From the cell containing the given text, extract its center point as [X, Y] coordinate. 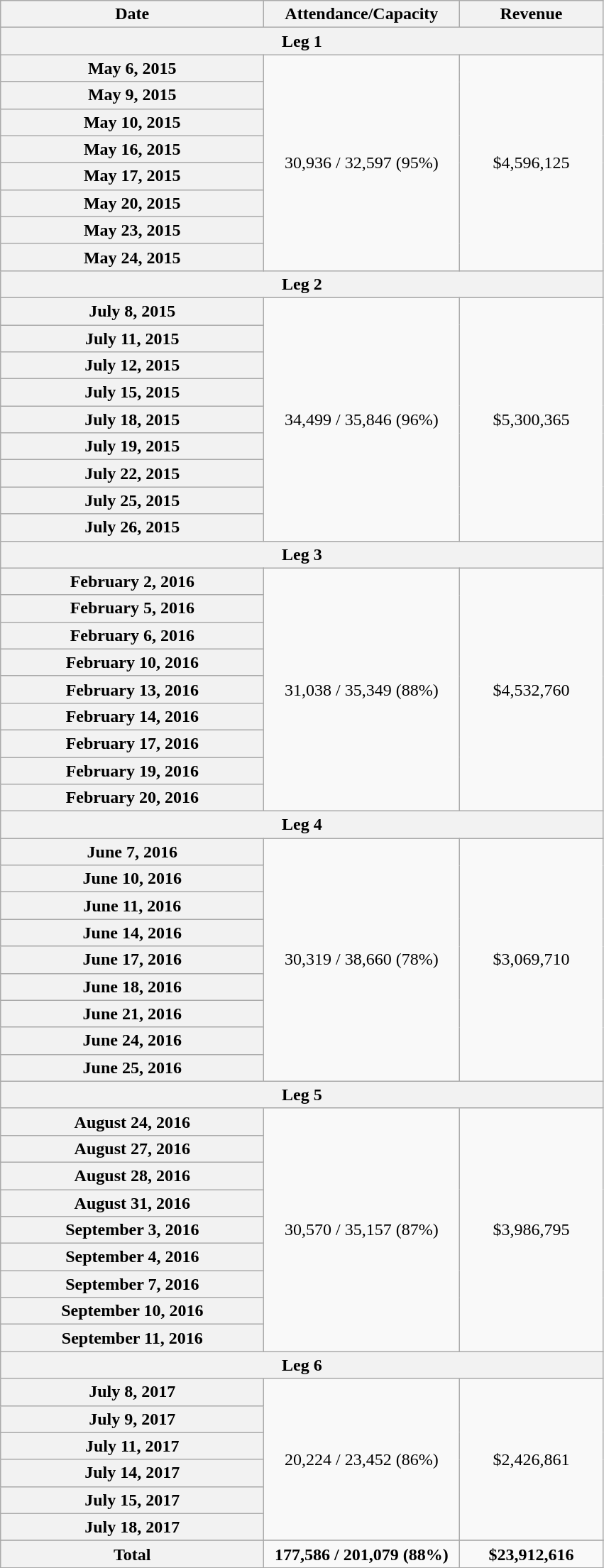
$3,986,795 [531, 1229]
Leg 5 [302, 1095]
July 11, 2017 [132, 1446]
February 6, 2016 [132, 635]
May 23, 2015 [132, 230]
June 25, 2016 [132, 1068]
February 5, 2016 [132, 608]
February 13, 2016 [132, 689]
February 20, 2016 [132, 798]
Leg 3 [302, 554]
August 27, 2016 [132, 1148]
Leg 4 [302, 825]
May 20, 2015 [132, 203]
July 26, 2015 [132, 527]
July 15, 2017 [132, 1500]
July 15, 2015 [132, 393]
Leg 6 [302, 1365]
February 10, 2016 [132, 662]
September 4, 2016 [132, 1257]
$2,426,861 [531, 1459]
Revenue [531, 14]
31,038 / 35,349 (88%) [362, 690]
June 24, 2016 [132, 1041]
July 22, 2015 [132, 473]
July 18, 2015 [132, 420]
Attendance/Capacity [362, 14]
July 19, 2015 [132, 446]
Total [132, 1554]
February 2, 2016 [132, 581]
February 19, 2016 [132, 770]
20,224 / 23,452 (86%) [362, 1459]
June 21, 2016 [132, 1014]
34,499 / 35,846 (96%) [362, 419]
May 16, 2015 [132, 149]
July 11, 2015 [132, 339]
June 14, 2016 [132, 933]
July 8, 2017 [132, 1392]
May 10, 2015 [132, 122]
June 18, 2016 [132, 987]
177,586 / 201,079 (88%) [362, 1554]
July 25, 2015 [132, 500]
June 11, 2016 [132, 906]
July 9, 2017 [132, 1419]
September 3, 2016 [132, 1230]
$5,300,365 [531, 419]
$4,596,125 [531, 163]
30,319 / 38,660 (78%) [362, 960]
30,570 / 35,157 (87%) [362, 1229]
May 9, 2015 [132, 95]
August 31, 2016 [132, 1203]
30,936 / 32,597 (95%) [362, 163]
July 18, 2017 [132, 1527]
Leg 2 [302, 284]
February 17, 2016 [132, 743]
July 8, 2015 [132, 311]
July 12, 2015 [132, 366]
$4,532,760 [531, 690]
September 11, 2016 [132, 1338]
May 24, 2015 [132, 257]
May 6, 2015 [132, 68]
August 24, 2016 [132, 1122]
June 7, 2016 [132, 852]
$3,069,710 [531, 960]
$23,912,616 [531, 1554]
Leg 1 [302, 41]
May 17, 2015 [132, 176]
September 10, 2016 [132, 1311]
August 28, 2016 [132, 1175]
September 7, 2016 [132, 1284]
February 14, 2016 [132, 716]
July 14, 2017 [132, 1473]
Date [132, 14]
June 10, 2016 [132, 879]
June 17, 2016 [132, 960]
